Scan for the cell matching the given text and deliver its (x, y) coordinate at center. 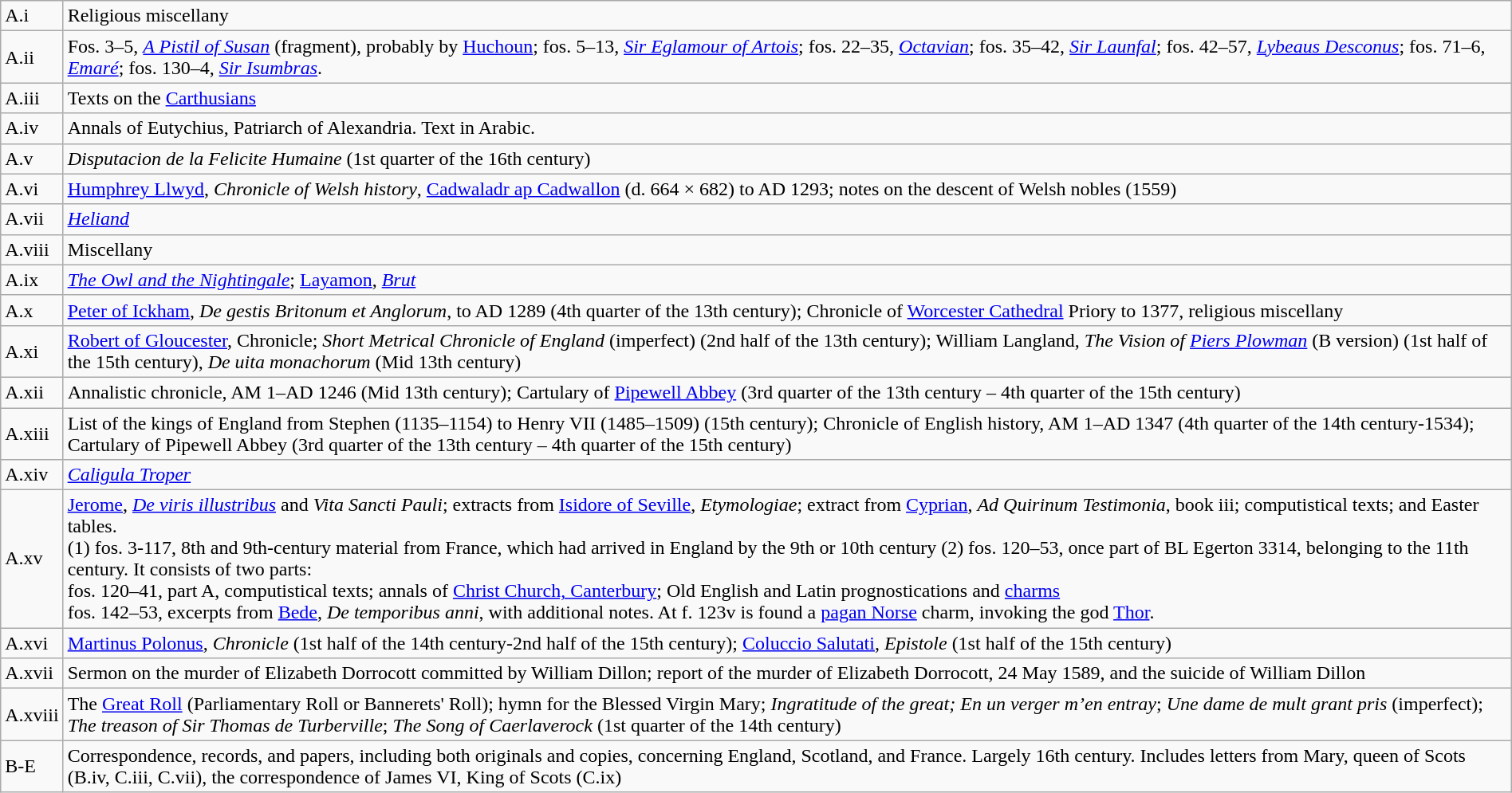
Caligula Troper (787, 475)
A.xvii (32, 673)
Martinus Polonus, Chronicle (1st half of the 14th century-2nd half of the 15th century); Coluccio Salutati, Epistole (1st half of the 15th century) (787, 643)
A.xvi (32, 643)
A.xviii (32, 714)
A.ii (32, 57)
A.iii (32, 98)
A.xiii (32, 434)
Humphrey Llwyd, Chronicle of Welsh history, Cadwaladr ap Cadwallon (d. 664 × 682) to AD 1293; notes on the descent of Welsh nobles (1559) (787, 189)
A.v (32, 159)
A.xii (32, 392)
A.xi (32, 351)
Heliand (787, 219)
A.xv (32, 559)
A.vi (32, 189)
Annals of Eutychius, Patriarch of Alexandria. Text in Arabic. (787, 128)
A.viii (32, 249)
Disputacion de la Felicite Humaine (1st quarter of the 16th century) (787, 159)
A.xiv (32, 475)
The Owl and the Nightingale; Layamon, Brut (787, 280)
A.iv (32, 128)
A.x (32, 310)
Religious miscellany (787, 16)
B-E (32, 767)
Texts on the Carthusians (787, 98)
Miscellany (787, 249)
A.vii (32, 219)
A.i (32, 16)
A.ix (32, 280)
